Scan for the cell matching the given text and deliver its (X, Y) coordinate at center. 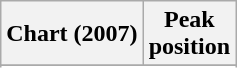
Peakposition (189, 34)
Chart (2007) (72, 34)
